Extract the (x, y) coordinate from the center of the cell holding the provided text.  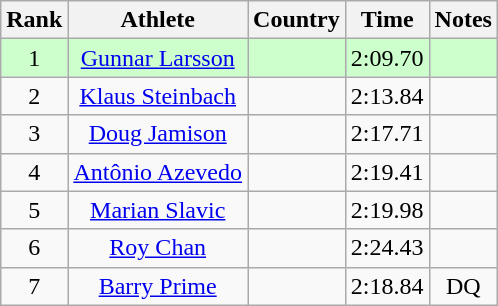
Marian Slavic (158, 210)
2:17.71 (387, 134)
Roy Chan (158, 248)
Doug Jamison (158, 134)
3 (34, 134)
2:13.84 (387, 96)
Gunnar Larsson (158, 58)
Rank (34, 20)
1 (34, 58)
Barry Prime (158, 286)
6 (34, 248)
2:19.41 (387, 172)
2:18.84 (387, 286)
Country (297, 20)
Klaus Steinbach (158, 96)
2:19.98 (387, 210)
4 (34, 172)
Antônio Azevedo (158, 172)
2:24.43 (387, 248)
Athlete (158, 20)
7 (34, 286)
5 (34, 210)
2 (34, 96)
DQ (463, 286)
2:09.70 (387, 58)
Notes (463, 20)
Time (387, 20)
